Extract the [X, Y] coordinate from the center of the cell holding the provided text.  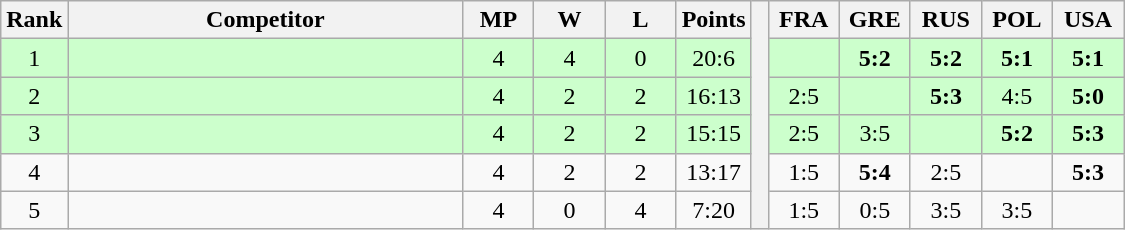
MP [498, 20]
13:17 [714, 172]
20:6 [714, 58]
Rank [34, 20]
5:4 [874, 172]
0:5 [874, 210]
7:20 [714, 210]
RUS [946, 20]
5 [34, 210]
4:5 [1016, 96]
GRE [874, 20]
W [570, 20]
16:13 [714, 96]
3 [34, 134]
1 [34, 58]
15:15 [714, 134]
5:0 [1088, 96]
USA [1088, 20]
POL [1016, 20]
L [640, 20]
Points [714, 20]
FRA [804, 20]
Competitor [266, 20]
